Extract the (X, Y) coordinate from the center of the cell holding the provided text.  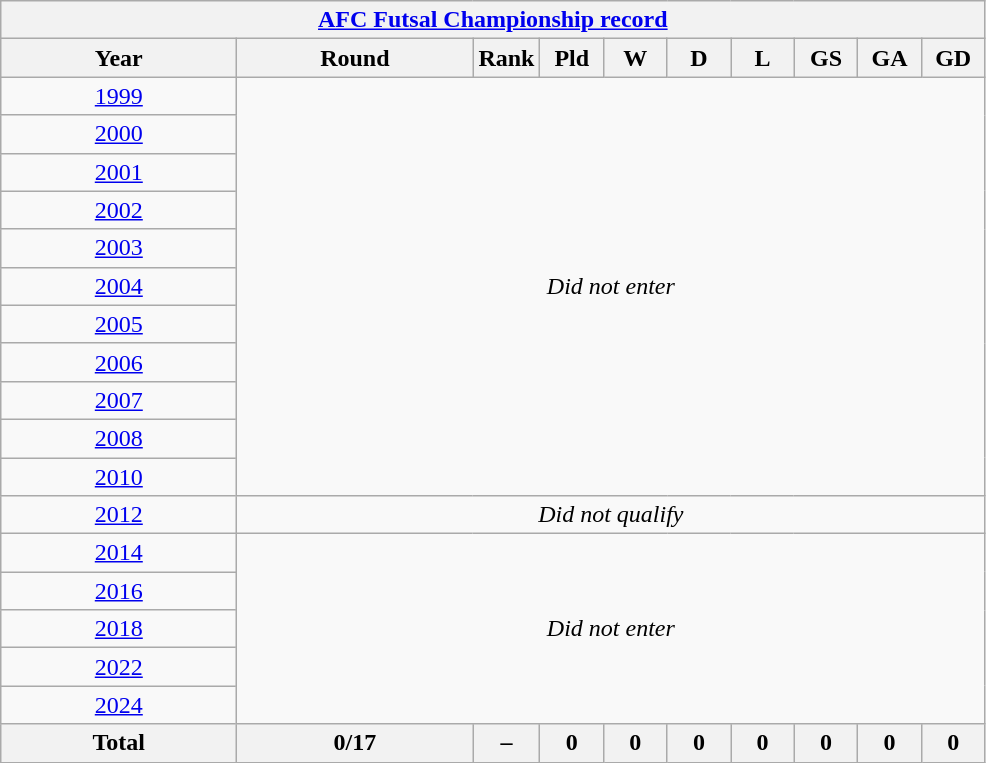
GA (890, 58)
2003 (119, 248)
2007 (119, 400)
Rank (506, 58)
W (636, 58)
GD (953, 58)
2006 (119, 362)
Total (119, 743)
Pld (572, 58)
2024 (119, 705)
0/17 (355, 743)
– (506, 743)
2004 (119, 286)
D (699, 58)
2022 (119, 667)
2012 (119, 515)
Did not qualify (611, 515)
L (763, 58)
1999 (119, 96)
2005 (119, 324)
2000 (119, 134)
Year (119, 58)
2008 (119, 438)
GS (826, 58)
2002 (119, 210)
2018 (119, 629)
AFC Futsal Championship record (493, 20)
2001 (119, 172)
2016 (119, 591)
2014 (119, 553)
2010 (119, 477)
Round (355, 58)
